Identify which cell holds the provided text, then report its (x, y) central coordinate. 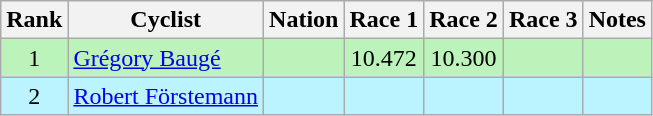
Grégory Baugé (166, 58)
Robert Förstemann (166, 96)
1 (34, 58)
Race 3 (543, 20)
10.300 (464, 58)
Race 1 (384, 20)
Rank (34, 20)
10.472 (384, 58)
Cyclist (166, 20)
2 (34, 96)
Race 2 (464, 20)
Notes (617, 20)
Nation (304, 20)
